From the cell containing the given text, extract its center point as (X, Y) coordinate. 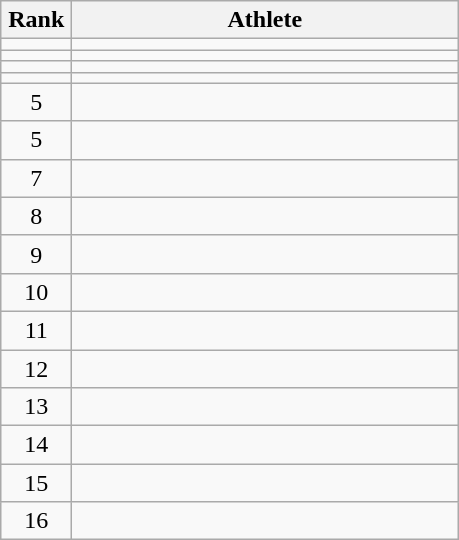
14 (36, 445)
15 (36, 483)
13 (36, 407)
12 (36, 369)
Athlete (265, 20)
8 (36, 216)
Rank (36, 20)
16 (36, 521)
7 (36, 178)
10 (36, 292)
9 (36, 254)
11 (36, 330)
